Identify which cell holds the provided text, then report its [X, Y] central coordinate. 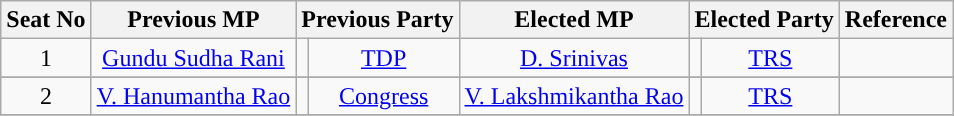
Gundu Sudha Rani [194, 58]
V. Hanumantha Rao [194, 96]
Elected Party [764, 20]
1 [46, 58]
Congress [384, 96]
Elected MP [574, 20]
V. Lakshmikantha Rao [574, 96]
Seat No [46, 20]
Previous MP [194, 20]
2 [46, 96]
D. Srinivas [574, 58]
Previous Party [378, 20]
Reference [896, 20]
TDP [384, 58]
